From the cell containing the given text, extract its center point as [x, y] coordinate. 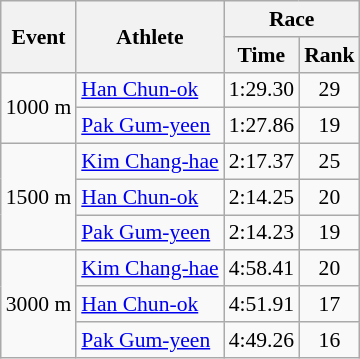
1:27.86 [262, 126]
17 [330, 304]
Race [292, 19]
29 [330, 90]
4:49.26 [262, 340]
Athlete [150, 36]
2:14.23 [262, 233]
25 [330, 162]
Event [38, 36]
Rank [330, 55]
Time [262, 55]
16 [330, 340]
1000 m [38, 108]
2:17.37 [262, 162]
4:51.91 [262, 304]
1:29.30 [262, 90]
1500 m [38, 198]
4:58.41 [262, 269]
3000 m [38, 304]
2:14.25 [262, 197]
